Determine the (X, Y) coordinate at the center of the cell enclosing the given text.  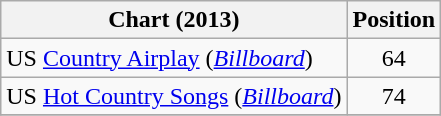
74 (394, 96)
Position (394, 20)
US Hot Country Songs (Billboard) (174, 96)
US Country Airplay (Billboard) (174, 58)
64 (394, 58)
Chart (2013) (174, 20)
